Find where the given text appears and provide that cell's center as (X, Y) coordinate. 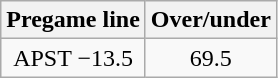
Over/under (210, 20)
69.5 (210, 58)
Pregame line (74, 20)
APST −13.5 (74, 58)
